Pinpoint the cell where the given text exists, returning its [X, Y] midpoint coordinate. 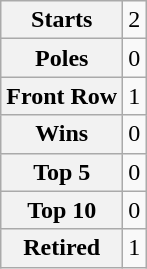
Retired [62, 248]
2 [134, 20]
Front Row [62, 96]
Starts [62, 20]
Poles [62, 58]
Top 5 [62, 172]
Wins [62, 134]
Top 10 [62, 210]
